From the cell containing the given text, extract its center point as (x, y) coordinate. 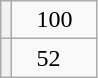
100 (55, 20)
52 (55, 58)
